Extract the [x, y] coordinate from the center of the cell holding the provided text.  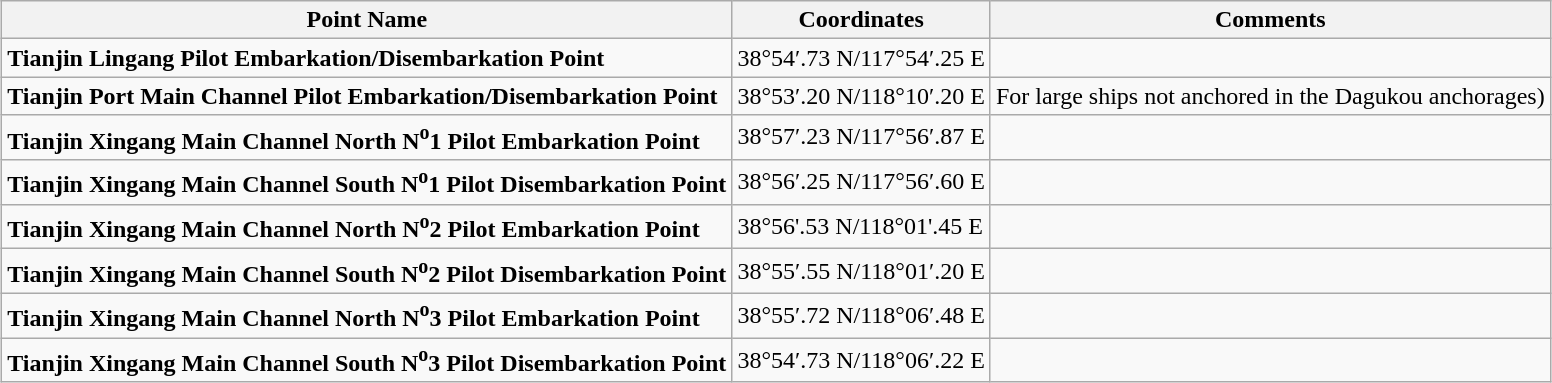
Tianjin Port Main Channel Pilot Embarkation/Disembarkation Point [367, 96]
Point Name [367, 20]
38°53′.20 N/118°10′.20 E [862, 96]
Tianjin Xingang Main Channel North No1 Pilot Embarkation Point [367, 138]
38°57′.23 N/117°56′.87 E [862, 138]
38°55′.55 N/118°01′.20 E [862, 272]
Tianjin Xingang Main Channel North No3 Pilot Embarkation Point [367, 316]
Comments [1270, 20]
38°56′.25 N/117°56′.60 E [862, 182]
Tianjin Xingang Main Channel North No2 Pilot Embarkation Point [367, 226]
Tianjin Xingang Main Channel South No3 Pilot Disembarkation Point [367, 360]
38°56'.53 N/118°01'.45 E [862, 226]
38°54′.73 N/117°54′.25 E [862, 58]
Tianjin Lingang Pilot Embarkation/Disembarkation Point [367, 58]
38°54′.73 N/118°06′.22 E [862, 360]
Tianjin Xingang Main Channel South No1 Pilot Disembarkation Point [367, 182]
Coordinates [862, 20]
Tianjin Xingang Main Channel South No2 Pilot Disembarkation Point [367, 272]
For large ships not anchored in the Dagukou anchorages) [1270, 96]
38°55′.72 N/118°06′.48 E [862, 316]
